Pinpoint the cell where the given text exists, returning its (x, y) midpoint coordinate. 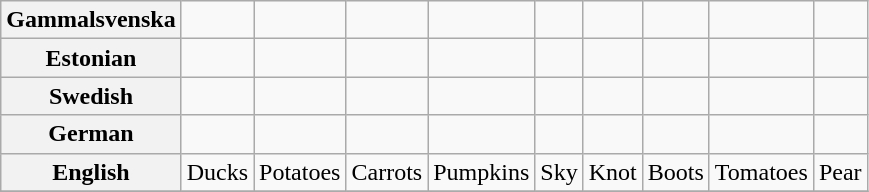
Sky (559, 172)
English (91, 172)
Gammalsvenska (91, 20)
Knot (612, 172)
Potatoes (300, 172)
Boots (676, 172)
Pumpkins (482, 172)
Pear (840, 172)
Estonian (91, 58)
German (91, 134)
Swedish (91, 96)
Ducks (217, 172)
Carrots (387, 172)
Tomatoes (761, 172)
